From the cell containing the given text, extract its center point as [X, Y] coordinate. 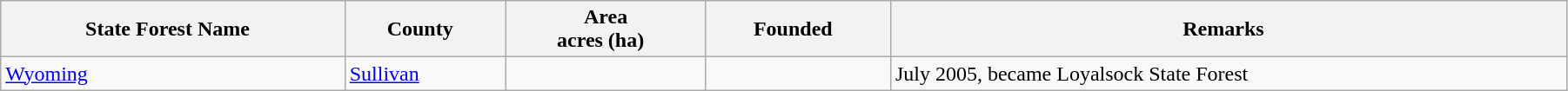
Wyoming [172, 74]
Sullivan [425, 74]
July 2005, became Loyalsock State Forest [1229, 74]
Remarks [1229, 29]
State Forest Name [172, 29]
Areaacres (ha) [606, 29]
Founded [798, 29]
County [425, 29]
